For the text-containing cell, return its midpoint in (x, y) coordinate format. 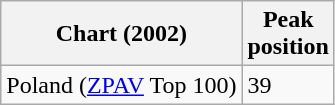
Chart (2002) (122, 34)
Poland (ZPAV Top 100) (122, 85)
Peakposition (288, 34)
39 (288, 85)
